Identify which cell holds the provided text, then report its (x, y) central coordinate. 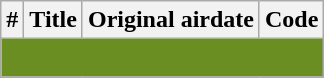
Code (291, 20)
Title (54, 20)
# (12, 20)
Original airdate (170, 20)
